Return the [x, y] coordinate for the center point of the cell that contains the specified text.  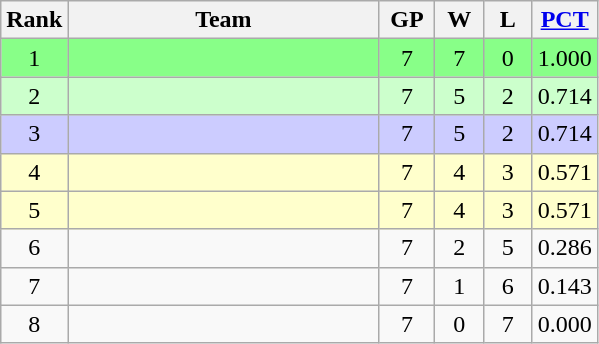
0.286 [564, 248]
0.143 [564, 286]
1.000 [564, 58]
PCT [564, 20]
8 [34, 324]
W [460, 20]
Team [224, 20]
0.000 [564, 324]
GP [407, 20]
L [508, 20]
Rank [34, 20]
